Find where the given text appears and provide that cell's center as (x, y) coordinate. 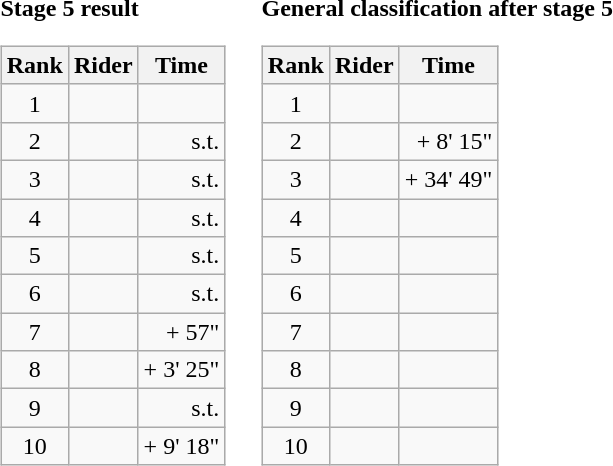
+ 3' 25" (182, 370)
+ 34' 49" (448, 179)
+ 8' 15" (448, 141)
+ 9' 18" (182, 446)
+ 57" (182, 332)
